For the text-containing cell, return its midpoint in (X, Y) coordinate format. 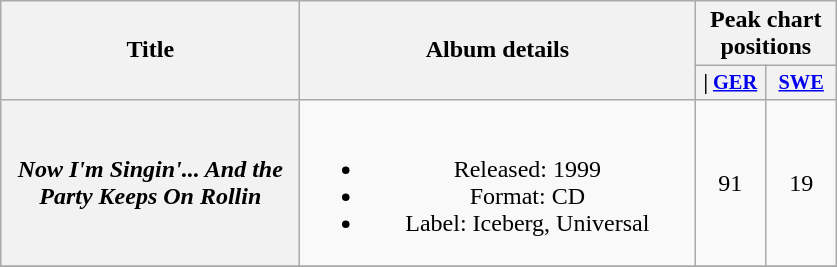
Album details (498, 50)
91 (730, 182)
Released: 1999Format: CDLabel: Iceberg, Universal (498, 182)
19 (802, 182)
Title (150, 50)
Peak chartpositions (766, 34)
| GER (730, 83)
Now I'm Singin'... And the Party Keeps On Rollin (150, 182)
SWE (802, 83)
